Search for the cell housing the specified text and yield its [X, Y] center coordinate. 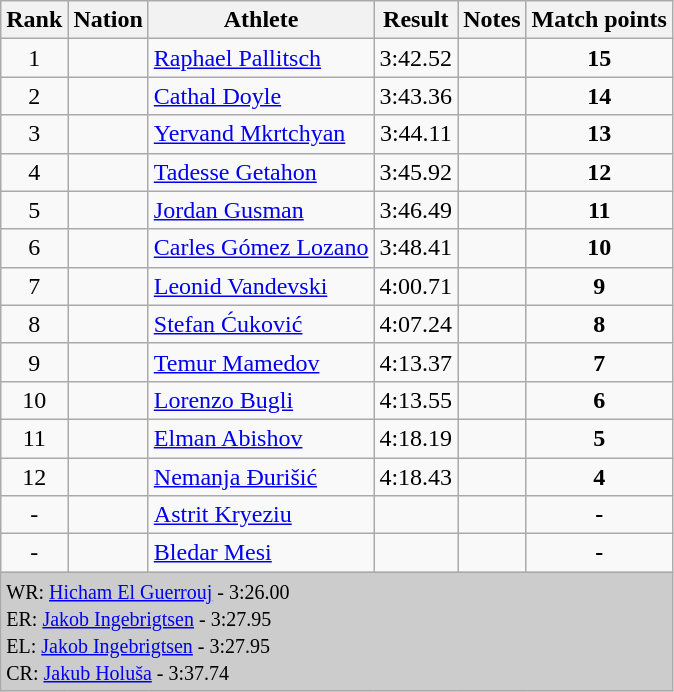
13 [599, 134]
4:18.19 [416, 438]
4:18.43 [416, 477]
Tadesse Getahon [261, 172]
4:13.55 [416, 400]
3:45.92 [416, 172]
Raphael Pallitsch [261, 58]
Bledar Mesi [261, 553]
Nemanja Đurišić [261, 477]
3:48.41 [416, 248]
Elman Abishov [261, 438]
Notes [492, 20]
3 [34, 134]
4:13.37 [416, 362]
Carles Gómez Lozano [261, 248]
Astrit Kryeziu [261, 515]
Yervand Mkrtchyan [261, 134]
Jordan Gusman [261, 210]
3:44.11 [416, 134]
3:42.52 [416, 58]
Match points [599, 20]
4:07.24 [416, 324]
Lorenzo Bugli [261, 400]
1 [34, 58]
Stefan Ćuković [261, 324]
14 [599, 96]
Nation [108, 20]
3:43.36 [416, 96]
Cathal Doyle [261, 96]
3:46.49 [416, 210]
Temur Mamedov [261, 362]
Result [416, 20]
4:00.71 [416, 286]
Leonid Vandevski [261, 286]
15 [599, 58]
Rank [34, 20]
WR: Hicham El Guerrouj - 3:26.00ER: Jakob Ingebrigtsen - 3:27.95EL: Jakob Ingebrigtsen - 3:27.95CR: Jakub Holuša - 3:37.74 [337, 632]
2 [34, 96]
Athlete [261, 20]
